Locate the cell with the specified text and output its [x, y] center coordinate. 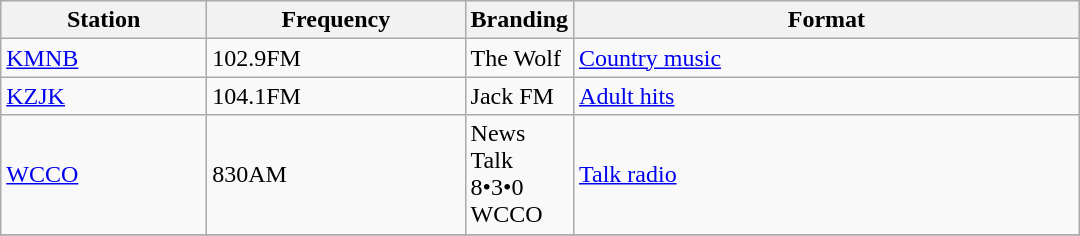
104.1FM [336, 96]
Frequency [336, 20]
News Talk 8•3•0 WCCO [519, 174]
Talk radio [827, 174]
Jack FM [519, 96]
Adult hits [827, 96]
Branding [519, 20]
102.9FM [336, 58]
WCCO [104, 174]
Country music [827, 58]
KMNB [104, 58]
Station [104, 20]
KZJK [104, 96]
Format [827, 20]
The Wolf [519, 58]
830AM [336, 174]
